For the text-containing cell, return its midpoint in (x, y) coordinate format. 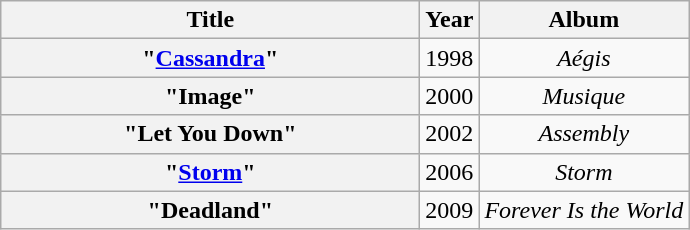
"Cassandra" (210, 58)
"Storm" (210, 172)
"Let You Down" (210, 134)
Musique (584, 96)
Title (210, 20)
Forever Is the World (584, 210)
2009 (450, 210)
"Image" (210, 96)
Aégis (584, 58)
2000 (450, 96)
2006 (450, 172)
Storm (584, 172)
Year (450, 20)
"Deadland" (210, 210)
1998 (450, 58)
Album (584, 20)
Assembly (584, 134)
2002 (450, 134)
